Extract the [X, Y] coordinate from the center of the cell holding the provided text.  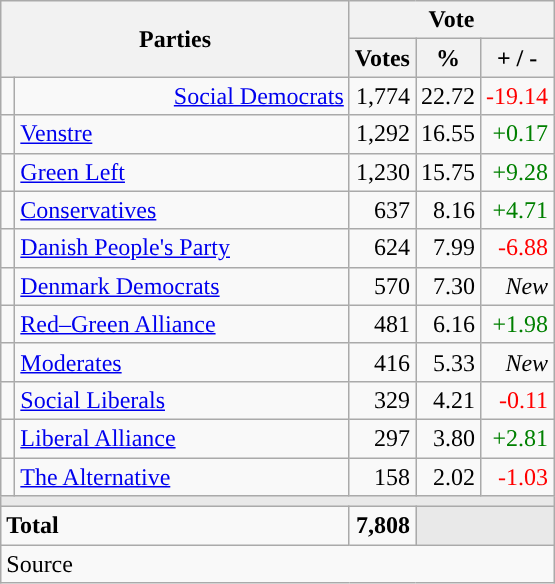
Conservatives [182, 210]
Danish People's Party [182, 248]
-6.88 [518, 248]
-0.11 [518, 400]
1,292 [382, 134]
Vote [451, 20]
+4.71 [518, 210]
1,774 [382, 96]
-1.03 [518, 477]
416 [382, 362]
570 [382, 286]
22.72 [448, 96]
329 [382, 400]
158 [382, 477]
297 [382, 438]
4.21 [448, 400]
+1.98 [518, 324]
1,230 [382, 172]
6.16 [448, 324]
Moderates [182, 362]
+9.28 [518, 172]
Source [278, 564]
Liberal Alliance [182, 438]
16.55 [448, 134]
+ / - [518, 58]
5.33 [448, 362]
7.99 [448, 248]
624 [382, 248]
Social Democrats [182, 96]
481 [382, 324]
Denmark Democrats [182, 286]
Social Liberals [182, 400]
7.30 [448, 286]
% [448, 58]
2.02 [448, 477]
Votes [382, 58]
Parties [176, 39]
+2.81 [518, 438]
+0.17 [518, 134]
The Alternative [182, 477]
Red–Green Alliance [182, 324]
15.75 [448, 172]
7,808 [382, 526]
637 [382, 210]
Green Left [182, 172]
-19.14 [518, 96]
3.80 [448, 438]
8.16 [448, 210]
Venstre [182, 134]
Total [176, 526]
